For the text-containing cell, return its midpoint in (X, Y) coordinate format. 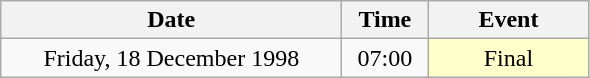
Friday, 18 December 1998 (172, 58)
Date (172, 20)
Event (508, 20)
Final (508, 58)
Time (385, 20)
07:00 (385, 58)
